From the cell containing the given text, extract its center point as [X, Y] coordinate. 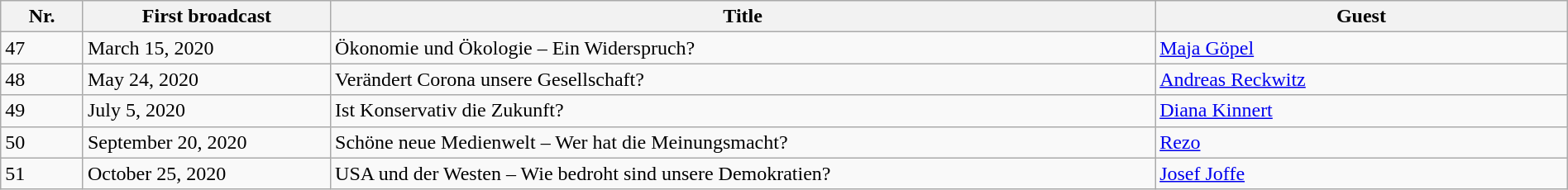
Ökonomie und Ökologie – Ein Widerspruch? [743, 48]
Title [743, 17]
October 25, 2020 [207, 173]
May 24, 2020 [207, 79]
July 5, 2020 [207, 111]
March 15, 2020 [207, 48]
Rezo [1361, 142]
September 20, 2020 [207, 142]
USA und der Westen – Wie bedroht sind unsere Demokratien? [743, 173]
49 [42, 111]
50 [42, 142]
Diana Kinnert [1361, 111]
Maja Göpel [1361, 48]
Schöne neue Medienwelt – Wer hat die Meinungsmacht? [743, 142]
Andreas Reckwitz [1361, 79]
48 [42, 79]
Ist Konservativ die Zukunft? [743, 111]
Guest [1361, 17]
Josef Joffe [1361, 173]
Verändert Corona unsere Gesellschaft? [743, 79]
51 [42, 173]
47 [42, 48]
Nr. [42, 17]
First broadcast [207, 17]
